Detect which cell encompasses the target text, then output its (x, y) center coordinate. 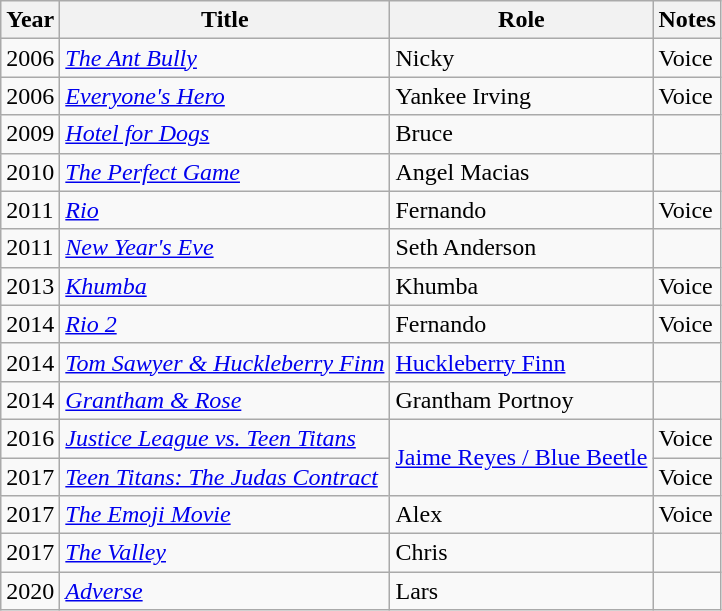
New Year's Eve (225, 248)
2009 (30, 134)
Huckleberry Finn (522, 362)
2013 (30, 286)
Seth Anderson (522, 248)
Rio (225, 210)
Bruce (522, 134)
Notes (687, 20)
The Ant Bully (225, 58)
Role (522, 20)
Grantham & Rose (225, 400)
The Perfect Game (225, 172)
Teen Titans: The Judas Contract (225, 477)
Chris (522, 553)
Alex (522, 515)
Jaime Reyes / Blue Beetle (522, 457)
Year (30, 20)
Rio 2 (225, 324)
Yankee Irving (522, 96)
Everyone's Hero (225, 96)
Title (225, 20)
The Emoji Movie (225, 515)
Nicky (522, 58)
2010 (30, 172)
2020 (30, 591)
Adverse (225, 591)
Justice League vs. Teen Titans (225, 438)
Angel Macias (522, 172)
Lars (522, 591)
The Valley (225, 553)
Hotel for Dogs (225, 134)
Grantham Portnoy (522, 400)
Tom Sawyer & Huckleberry Finn (225, 362)
2016 (30, 438)
